Search for the cell housing the specified text and yield its (X, Y) center coordinate. 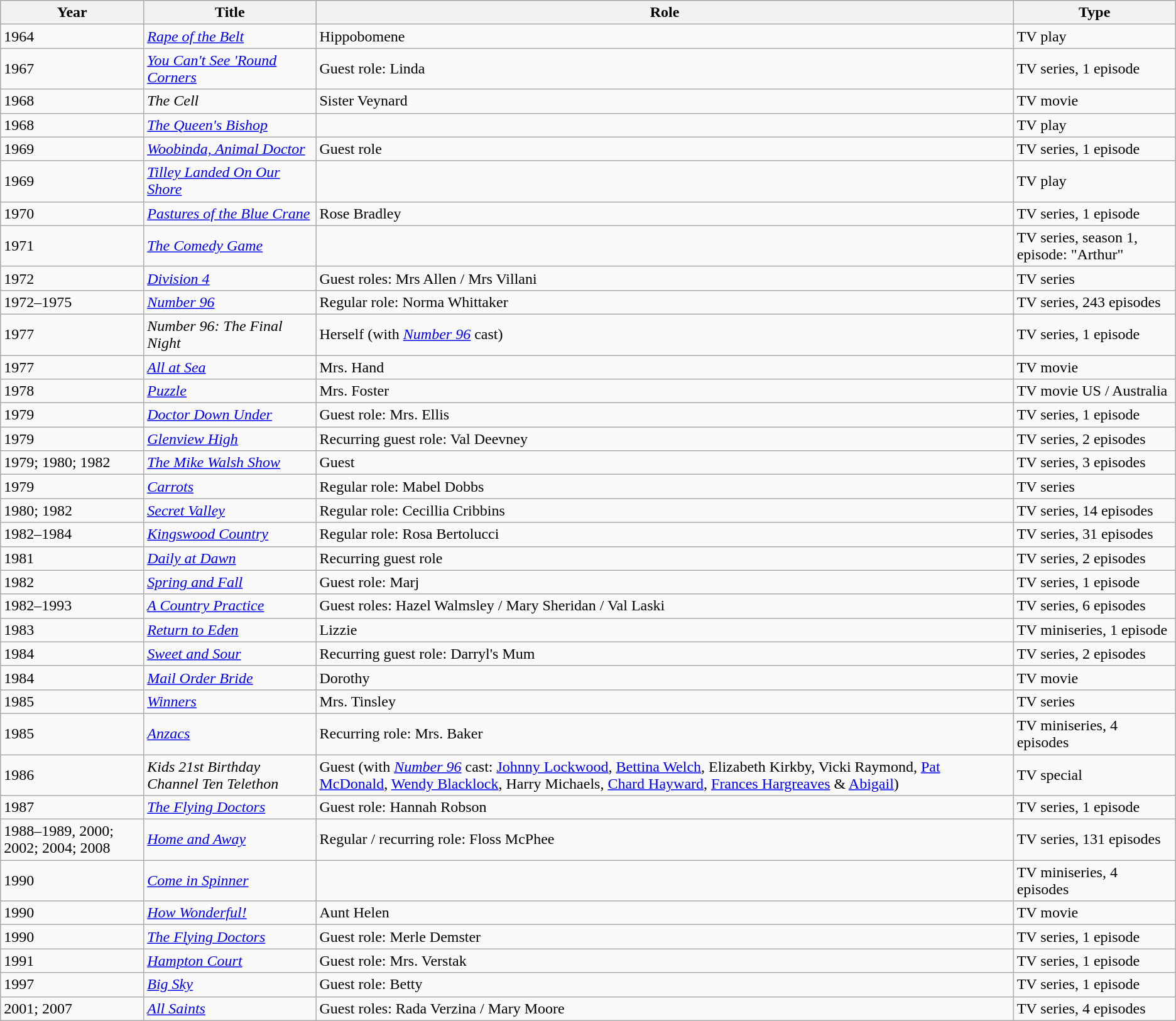
Kingswood Country (230, 534)
Guest roles: Rada Verzina / Mary Moore (665, 1008)
Woobinda, Animal Doctor (230, 149)
1979; 1980; 1982 (72, 463)
Rape of the Belt (230, 36)
TV movie US / Australia (1094, 391)
Mrs. Tinsley (665, 701)
Doctor Down Under (230, 415)
Number 96: The Final Night (230, 334)
Regular / recurring role: Floss McPhee (665, 840)
1982–1993 (72, 606)
Guest roles: Hazel Walmsley / Mary Sheridan / Val Laski (665, 606)
TV series, 4 episodes (1094, 1008)
Winners (230, 701)
How Wonderful! (230, 913)
1988–1989, 2000; 2002; 2004; 2008 (72, 840)
Big Sky (230, 985)
1971 (72, 246)
Sister Veynard (665, 101)
Pastures of the Blue Crane (230, 213)
Guest role: Merle Demster (665, 937)
1986 (72, 775)
Division 4 (230, 278)
You Can't See 'Round Corners (230, 69)
Guest role: Linda (665, 69)
1964 (72, 36)
Title (230, 13)
The Cell (230, 101)
Recurring guest role: Val Deevney (665, 439)
Regular role: Norma Whittaker (665, 302)
1972–1975 (72, 302)
The Mike Walsh Show (230, 463)
Sweet and Sour (230, 654)
1991 (72, 961)
Recurring guest role: Darryl's Mum (665, 654)
1967 (72, 69)
Rose Bradley (665, 213)
Role (665, 13)
Regular role: Cecillia Cribbins (665, 511)
TV series, 31 episodes (1094, 534)
Lizzie (665, 630)
TV series, 243 episodes (1094, 302)
Guest (665, 463)
Mrs. Hand (665, 367)
Dorothy (665, 678)
TV miniseries, 1 episode (1094, 630)
Anzacs (230, 733)
TV series, 14 episodes (1094, 511)
All at Sea (230, 367)
Glenview High (230, 439)
Guest roles: Mrs Allen / Mrs Villani (665, 278)
A Country Practice (230, 606)
All Saints (230, 1008)
Kids 21st Birthday Channel Ten Telethon (230, 775)
Home and Away (230, 840)
Guest role: Hannah Robson (665, 808)
TV series, season 1, episode: "Arthur" (1094, 246)
Aunt Helen (665, 913)
Puzzle (230, 391)
Guest role: Betty (665, 985)
Hippobomene (665, 36)
Mail Order Bride (230, 678)
Tilley Landed On Our Shore (230, 181)
TV series, 131 episodes (1094, 840)
Number 96 (230, 302)
1981 (72, 558)
TV series, 6 episodes (1094, 606)
TV special (1094, 775)
Herself (with Number 96 cast) (665, 334)
The Comedy Game (230, 246)
Recurring guest role (665, 558)
1982 (72, 582)
Year (72, 13)
Guest role: Mrs. Ellis (665, 415)
1978 (72, 391)
Regular role: Mabel Dobbs (665, 487)
2001; 2007 (72, 1008)
Daily at Dawn (230, 558)
1982–1984 (72, 534)
Regular role: Rosa Bertolucci (665, 534)
Hampton Court (230, 961)
1987 (72, 808)
Type (1094, 13)
1972 (72, 278)
Mrs. Foster (665, 391)
Secret Valley (230, 511)
Guest role: Marj (665, 582)
1983 (72, 630)
Return to Eden (230, 630)
1997 (72, 985)
The Queen's Bishop (230, 125)
Recurring role: Mrs. Baker (665, 733)
1980; 1982 (72, 511)
Guest role (665, 149)
1970 (72, 213)
Come in Spinner (230, 880)
TV series, 3 episodes (1094, 463)
Carrots (230, 487)
Spring and Fall (230, 582)
Guest role: Mrs. Verstak (665, 961)
